For the text-containing cell, return its midpoint in (x, y) coordinate format. 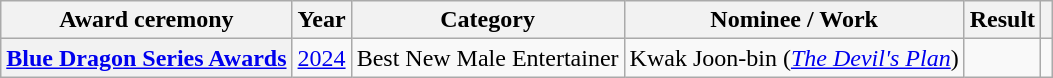
Result (1002, 20)
Nominee / Work (794, 20)
Kwak Joon-bin (The Devil's Plan) (794, 58)
Award ceremony (146, 20)
Category (488, 20)
Year (322, 20)
Best New Male Entertainer (488, 58)
Blue Dragon Series Awards (146, 58)
2024 (322, 58)
